Scan for the cell matching the given text and deliver its (x, y) coordinate at center. 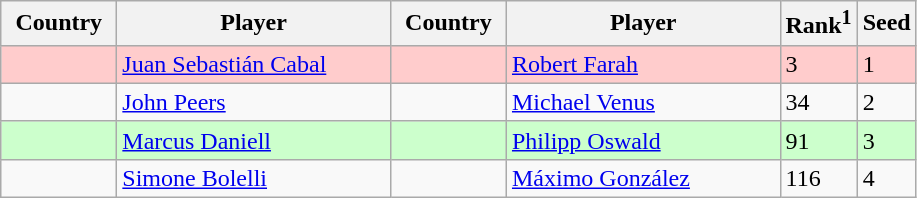
Simone Bolelli (254, 178)
John Peers (254, 102)
1 (886, 64)
Máximo González (643, 178)
4 (886, 178)
Seed (886, 24)
Rank1 (818, 24)
Philipp Oswald (643, 140)
34 (818, 102)
2 (886, 102)
Michael Venus (643, 102)
116 (818, 178)
Robert Farah (643, 64)
Marcus Daniell (254, 140)
Juan Sebastián Cabal (254, 64)
91 (818, 140)
